Find where the given text appears and provide that cell's center as [X, Y] coordinate. 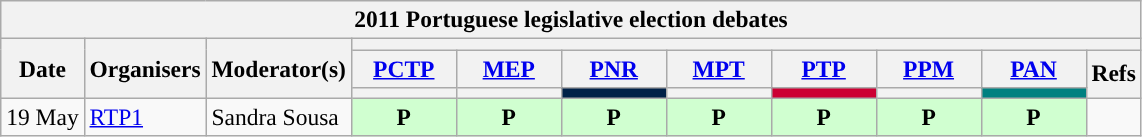
PPM [928, 68]
Organisers [145, 68]
RTP1 [145, 117]
Moderator(s) [278, 68]
PTP [824, 68]
Refs [1114, 74]
MEP [508, 68]
2011 Portuguese legislative election debates [572, 19]
Sandra Sousa [278, 117]
MPT [718, 68]
19 May [42, 117]
Date [42, 68]
PAN [1034, 68]
PCTP [404, 68]
PNR [614, 68]
